Provide the [x, y] coordinate of the cell's center where the given text is located.  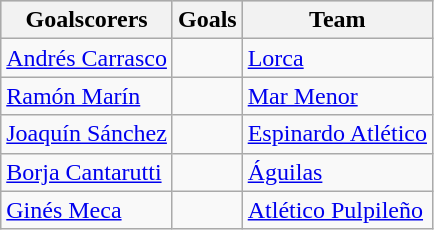
Andrés Carrasco [87, 58]
Ginés Meca [87, 210]
Borja Cantarutti [87, 172]
Lorca [337, 58]
Atlético Pulpileño [337, 210]
Mar Menor [337, 96]
Goalscorers [87, 20]
Joaquín Sánchez [87, 134]
Team [337, 20]
Ramón Marín [87, 96]
Goals [207, 20]
Espinardo Atlético [337, 134]
Águilas [337, 172]
